Return the (x, y) coordinate for the center point of the cell that contains the specified text.  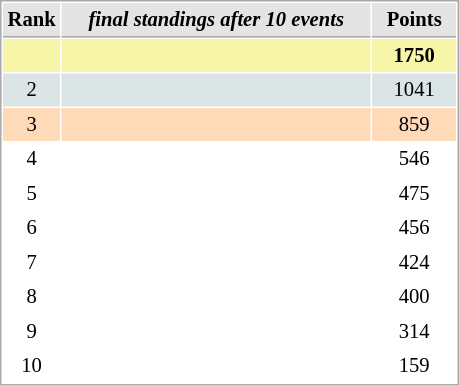
424 (414, 262)
5 (32, 194)
9 (32, 332)
final standings after 10 events (216, 20)
Rank (32, 20)
2 (32, 90)
1750 (414, 56)
6 (32, 228)
314 (414, 332)
10 (32, 366)
400 (414, 296)
859 (414, 124)
475 (414, 194)
Points (414, 20)
4 (32, 158)
3 (32, 124)
7 (32, 262)
456 (414, 228)
546 (414, 158)
8 (32, 296)
159 (414, 366)
1041 (414, 90)
